Return [X, Y] of the center of cell containing provided text 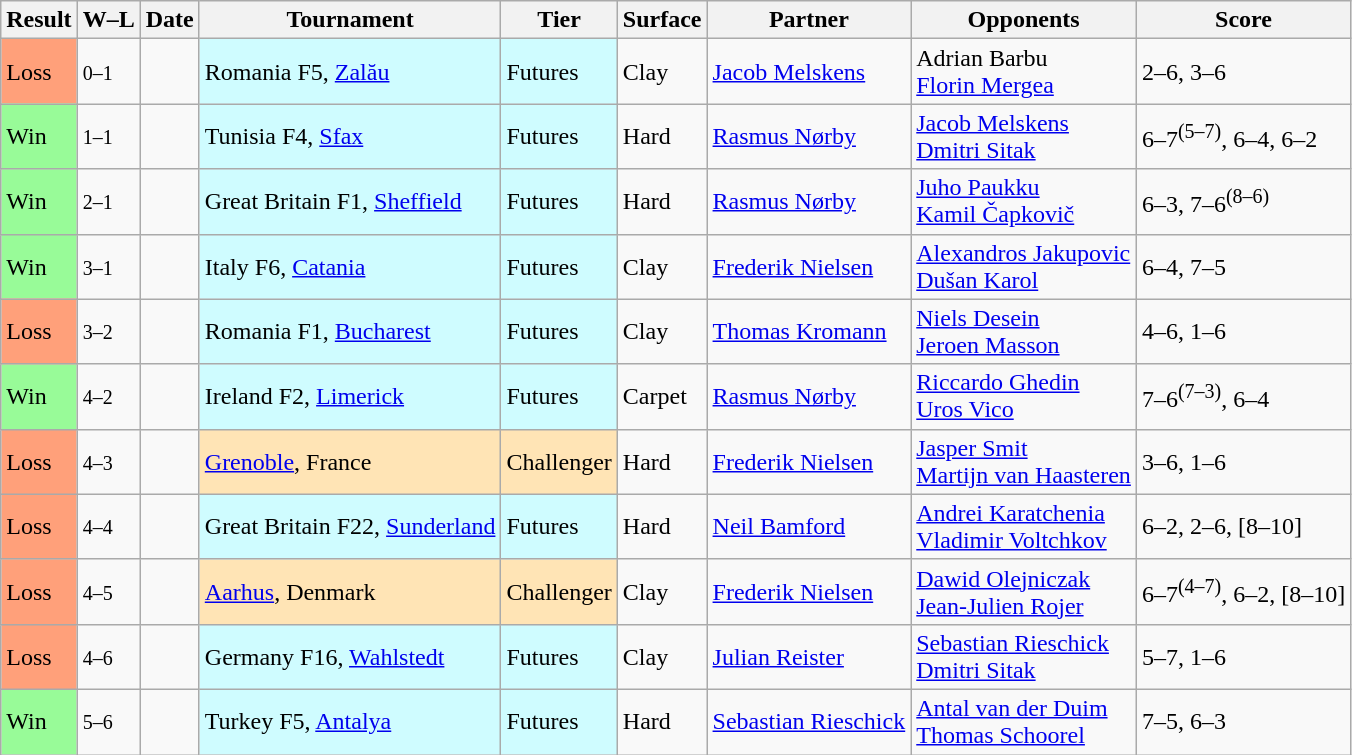
6–4, 7–5 [1243, 266]
5–6 [108, 722]
Sebastian Rieschick [809, 722]
4–6 [108, 656]
7–6(7–3), 6–4 [1243, 396]
Sebastian Rieschick Dmitri Sitak [1024, 656]
4–2 [108, 396]
1–1 [108, 136]
Alexandros Jakupovic Dušan Karol [1024, 266]
2–6, 3–6 [1243, 72]
Date [170, 20]
5–7, 1–6 [1243, 656]
W–L [108, 20]
Opponents [1024, 20]
Great Britain F22, Sunderland [350, 526]
Thomas Kromann [809, 332]
0–1 [108, 72]
Niels Desein Jeroen Masson [1024, 332]
Romania F1, Bucharest [350, 332]
4–3 [108, 462]
Tier [559, 20]
Result [39, 20]
Julian Reister [809, 656]
Aarhus, Denmark [350, 592]
Andrei Karatchenia Vladimir Voltchkov [1024, 526]
Jacob Melskens [809, 72]
Surface [662, 20]
6–2, 2–6, [8–10] [1243, 526]
2–1 [108, 202]
Jasper Smit Martijn van Haasteren [1024, 462]
3–1 [108, 266]
7–5, 6–3 [1243, 722]
3–6, 1–6 [1243, 462]
Neil Bamford [809, 526]
Partner [809, 20]
6–3, 7–6(8–6) [1243, 202]
4–6, 1–6 [1243, 332]
Italy F6, Catania [350, 266]
Germany F16, Wahlstedt [350, 656]
3–2 [108, 332]
Tournament [350, 20]
4–5 [108, 592]
Antal van der Duim Thomas Schoorel [1024, 722]
Carpet [662, 396]
Score [1243, 20]
Turkey F5, Antalya [350, 722]
6–7(5–7), 6–4, 6–2 [1243, 136]
Ireland F2, Limerick [350, 396]
Tunisia F4, Sfax [350, 136]
Riccardo Ghedin Uros Vico [1024, 396]
6–7(4–7), 6–2, [8–10] [1243, 592]
Grenoble, France [350, 462]
Great Britain F1, Sheffield [350, 202]
Romania F5, Zalău [350, 72]
Jacob Melskens Dmitri Sitak [1024, 136]
Adrian Barbu Florin Mergea [1024, 72]
Juho Paukku Kamil Čapkovič [1024, 202]
Dawid Olejniczak Jean-Julien Rojer [1024, 592]
4–4 [108, 526]
